From the cell containing the given text, extract its center point as [X, Y] coordinate. 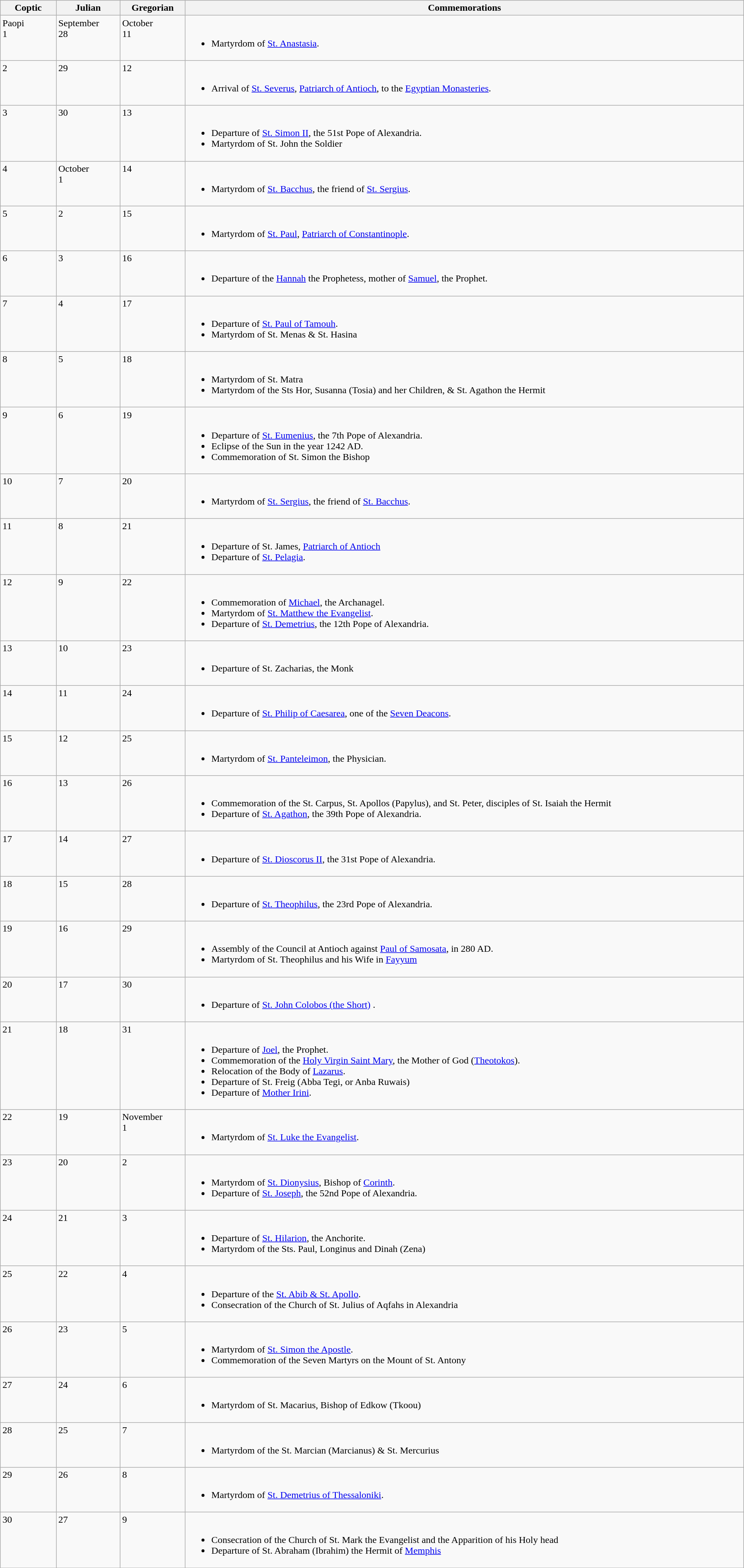
Departure of St. Philip of Caesarea, one of the Seven Deacons. [464, 708]
Julian [88, 8]
Martyrdom of St. Panteleimon, the Physician. [464, 753]
Consecration of the Church of St. Mark the Evangelist and the Apparition of his Holy headDeparture of St. Abraham (Ibrahim) the Hermit of Memphis [464, 1540]
Martyrdom of St. Paul, Patriarch of Constantinople. [464, 228]
Commemoration of Michael, the Archanagel.Martyrdom of St. Matthew the Evangelist.Departure of St. Demetrius, the 12th Pope of Alexandria. [464, 607]
Departure of St. Theophilus, the 23rd Pope of Alexandria. [464, 898]
Martyrdom of St. Luke the Evangelist. [464, 1132]
Departure of St. Dioscorus II, the 31st Pope of Alexandria. [464, 854]
October1 [88, 184]
Martyrdom of the St. Marcian (Marcianus) & St. Mercurius [464, 1445]
Martyrdom of St. Macarius, Bishop of Edkow (Tkoou) [464, 1399]
Departure of St. Eumenius, the 7th Pope of Alexandria.Eclipse of the Sun in the year 1242 AD.Commemoration of St. Simon the Bishop [464, 441]
Departure of St. James, Patriarch of AntiochDeparture of St. Pelagia. [464, 546]
Departure of St. Zacharias, the Monk [464, 663]
31 [153, 1065]
Departure of St. Simon II, the 51st Pope of Alexandria.Martyrdom of St. John the Soldier [464, 133]
Gregorian [153, 8]
Martyrdom of St. Simon the Apostle.Commemoration of the Seven Martyrs on the Mount of St. Antony [464, 1349]
Assembly of the Council at Antioch against Paul of Samosata, in 280 AD.Martyrdom of St. Theophilus and his Wife in Fayyum [464, 949]
Departure of the Hannah the Prophetess, mother of Samuel, the Prophet. [464, 274]
Paopi1 [28, 38]
Commemorations [464, 8]
Martyrdom of St. Anastasia. [464, 38]
Martyrdom of St. Demetrius of Thessaloniki. [464, 1490]
October11 [153, 38]
Martyrdom of St. Sergius, the friend of St. Bacchus. [464, 496]
Arrival of St. Severus, Patriarch of Antioch, to the Egyptian Monasteries. [464, 83]
Departure of St. Paul of Tamouh.Martyrdom of St. Menas & St. Hasina [464, 324]
Departure of St. John Colobos (the Short) . [464, 999]
Martyrdom of St. Dionysius, Bishop of Corinth.Departure of St. Joseph, the 52nd Pope of Alexandria. [464, 1182]
September28 [88, 38]
Martyrdom of St. MatraMartyrdom of the Sts Hor, Susanna (Tosia) and her Children, & St. Agathon the Hermit [464, 379]
Coptic [28, 8]
November1 [153, 1132]
Martyrdom of St. Bacchus, the friend of St. Sergius. [464, 184]
Departure of St. Hilarion, the Anchorite.Martyrdom of the Sts. Paul, Longinus and Dinah (Zena) [464, 1238]
Departure of the St. Abib & St. Apollo.Consecration of the Church of St. Julius of Aqfahs in Alexandria [464, 1294]
